Find where the given text appears and provide that cell's center as [X, Y] coordinate. 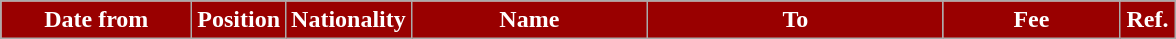
Nationality [349, 20]
Date from [96, 20]
Ref. [1147, 20]
To [795, 20]
Fee [1031, 20]
Name [529, 20]
Position [239, 20]
